Extract the (x, y) coordinate from the center of the cell holding the provided text.  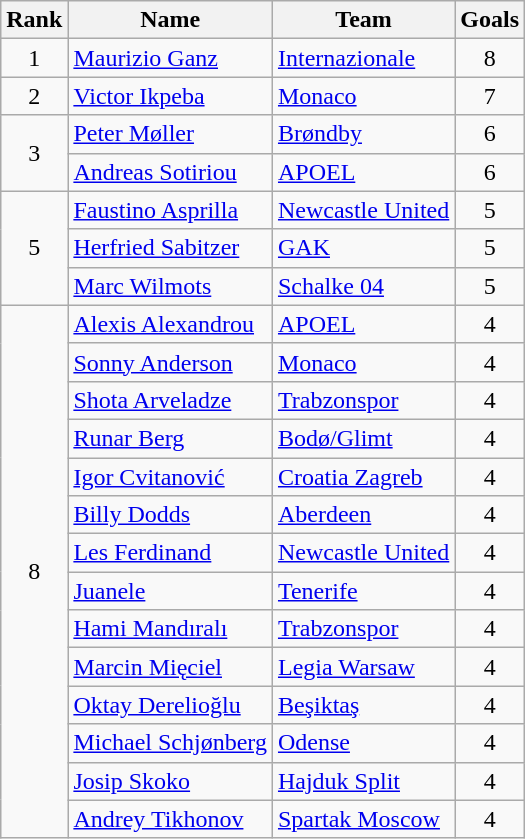
Peter Møller (170, 134)
Tenerife (363, 591)
2 (34, 96)
Juanele (170, 591)
Beşiktaş (363, 705)
Bodø/Glimt (363, 438)
Herfried Sabitzer (170, 248)
Hami Mandıralı (170, 629)
Andrey Tikhonov (170, 819)
Shota Arveladze (170, 400)
Oktay Derelioğlu (170, 705)
Aberdeen (363, 515)
Legia Warsaw (363, 667)
Maurizio Ganz (170, 58)
Team (363, 20)
Alexis Alexandrou (170, 324)
Marc Wilmots (170, 286)
Odense (363, 743)
Hajduk Split (363, 781)
Igor Cvitanović (170, 477)
Spartak Moscow (363, 819)
Josip Skoko (170, 781)
Michael Schjønberg (170, 743)
Billy Dodds (170, 515)
GAK (363, 248)
Andreas Sotiriou (170, 172)
Marcin Mięciel (170, 667)
Croatia Zagreb (363, 477)
Internazionale (363, 58)
Brøndby (363, 134)
Rank (34, 20)
Victor Ikpeba (170, 96)
Sonny Anderson (170, 362)
3 (34, 153)
1 (34, 58)
7 (490, 96)
Les Ferdinand (170, 553)
Name (170, 20)
Schalke 04 (363, 286)
Goals (490, 20)
Faustino Asprilla (170, 210)
Runar Berg (170, 438)
